Capture the cell that displays the provided text and extract its (x, y) central coordinate. 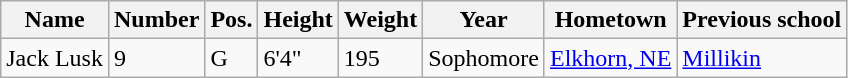
Height (298, 20)
Jack Lusk (55, 58)
Pos. (232, 20)
Hometown (610, 20)
Previous school (762, 20)
Name (55, 20)
Year (484, 20)
195 (380, 58)
Number (156, 20)
Weight (380, 20)
6'4" (298, 58)
Sophomore (484, 58)
9 (156, 58)
Millikin (762, 58)
Elkhorn, NE (610, 58)
G (232, 58)
